Search for the cell housing the specified text and yield its (X, Y) center coordinate. 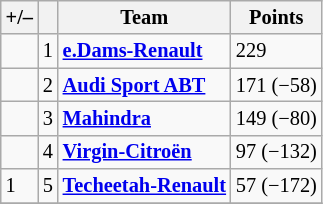
57 (−172) (276, 186)
2 (48, 85)
Virgin-Citroën (144, 152)
Techeetah-Renault (144, 186)
4 (48, 152)
3 (48, 118)
229 (276, 51)
5 (48, 186)
Mahindra (144, 118)
e.Dams-Renault (144, 51)
+/– (20, 17)
149 (−80) (276, 118)
Points (276, 17)
171 (−58) (276, 85)
Audi Sport ABT (144, 85)
97 (−132) (276, 152)
Team (144, 17)
